Search for the cell housing the specified text and yield its [x, y] center coordinate. 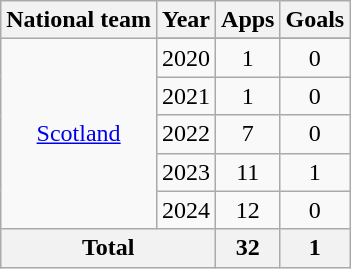
2024 [186, 210]
11 [248, 172]
Scotland [79, 134]
7 [248, 134]
National team [79, 20]
2020 [186, 58]
2023 [186, 172]
Apps [248, 20]
12 [248, 210]
Total [108, 248]
32 [248, 248]
2022 [186, 134]
Goals [315, 20]
Year [186, 20]
2021 [186, 96]
